Locate the cell with the specified text and output its (x, y) center coordinate. 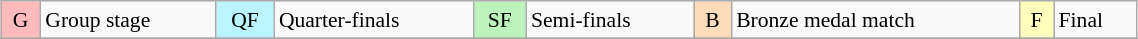
Bronze medal match (876, 20)
G (20, 20)
Semi-finals (610, 20)
F (1037, 20)
Quarter-finals (374, 20)
B (713, 20)
Final (1096, 20)
Group stage (128, 20)
SF (500, 20)
QF (245, 20)
